Pinpoint the cell where the given text exists, returning its [x, y] midpoint coordinate. 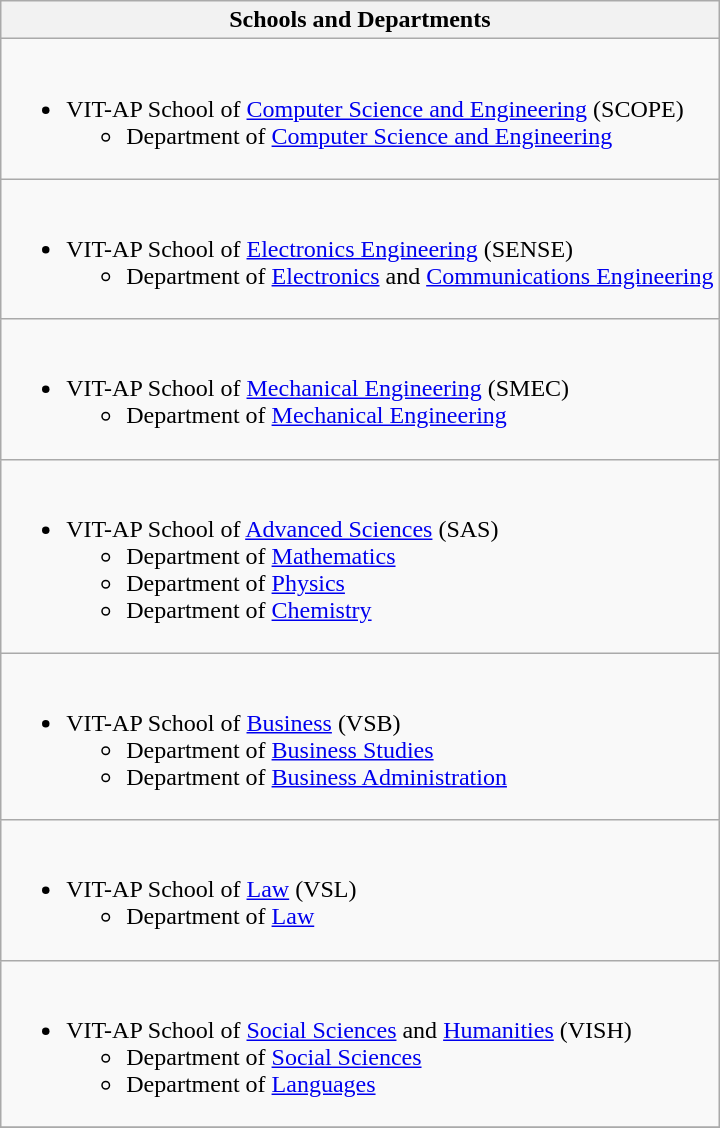
VIT-AP School of Business (VSB)Department of Business StudiesDepartment of Business Administration [360, 736]
VIT-AP School of Electronics Engineering (SENSE)Department of Electronics and Communications Engineering [360, 249]
VIT-AP School of Mechanical Engineering (SMEC)Department of Mechanical Engineering [360, 389]
VIT-AP School of Advanced Sciences (SAS)Department of MathematicsDepartment of PhysicsDepartment of Chemistry [360, 556]
VIT-AP School of Law (VSL)Department of Law [360, 890]
Schools and Departments [360, 20]
VIT-AP School of Social Sciences and Humanities (VISH)Department of Social SciencesDepartment of Languages [360, 1044]
VIT-AP School of Computer Science and Engineering (SCOPE)Department of Computer Science and Engineering [360, 109]
